Determine the [x, y] coordinate at the center of the cell enclosing the given text.  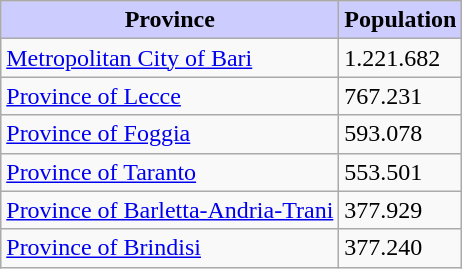
767.231 [400, 96]
Metropolitan City of Bari [170, 58]
Population [400, 20]
Province of Taranto [170, 172]
377.240 [400, 248]
377.929 [400, 210]
Province [170, 20]
553.501 [400, 172]
Province of Lecce [170, 96]
593.078 [400, 134]
Province of Barletta-Andria-Trani [170, 210]
1.221.682 [400, 58]
Province of Foggia [170, 134]
Province of Brindisi [170, 248]
